Capture the cell that displays the provided text and extract its (x, y) central coordinate. 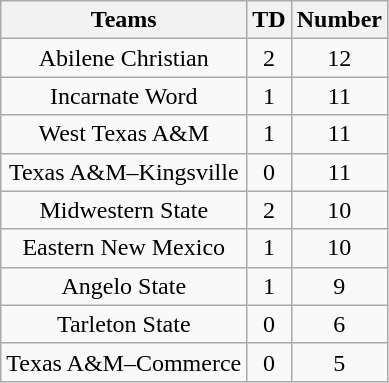
Angelo State (124, 286)
Midwestern State (124, 210)
6 (339, 324)
Abilene Christian (124, 58)
Texas A&M–Commerce (124, 362)
5 (339, 362)
Texas A&M–Kingsville (124, 172)
Eastern New Mexico (124, 248)
9 (339, 286)
12 (339, 58)
TD (269, 20)
Tarleton State (124, 324)
Incarnate Word (124, 96)
West Texas A&M (124, 134)
Number (339, 20)
Teams (124, 20)
